Detect which cell encompasses the target text, then output its (X, Y) center coordinate. 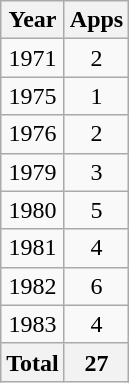
1979 (33, 172)
27 (96, 362)
1971 (33, 58)
Apps (96, 20)
3 (96, 172)
5 (96, 210)
1982 (33, 286)
1980 (33, 210)
1976 (33, 134)
Year (33, 20)
1975 (33, 96)
1 (96, 96)
1983 (33, 324)
1981 (33, 248)
Total (33, 362)
6 (96, 286)
